Scan for the cell matching the given text and deliver its (X, Y) coordinate at center. 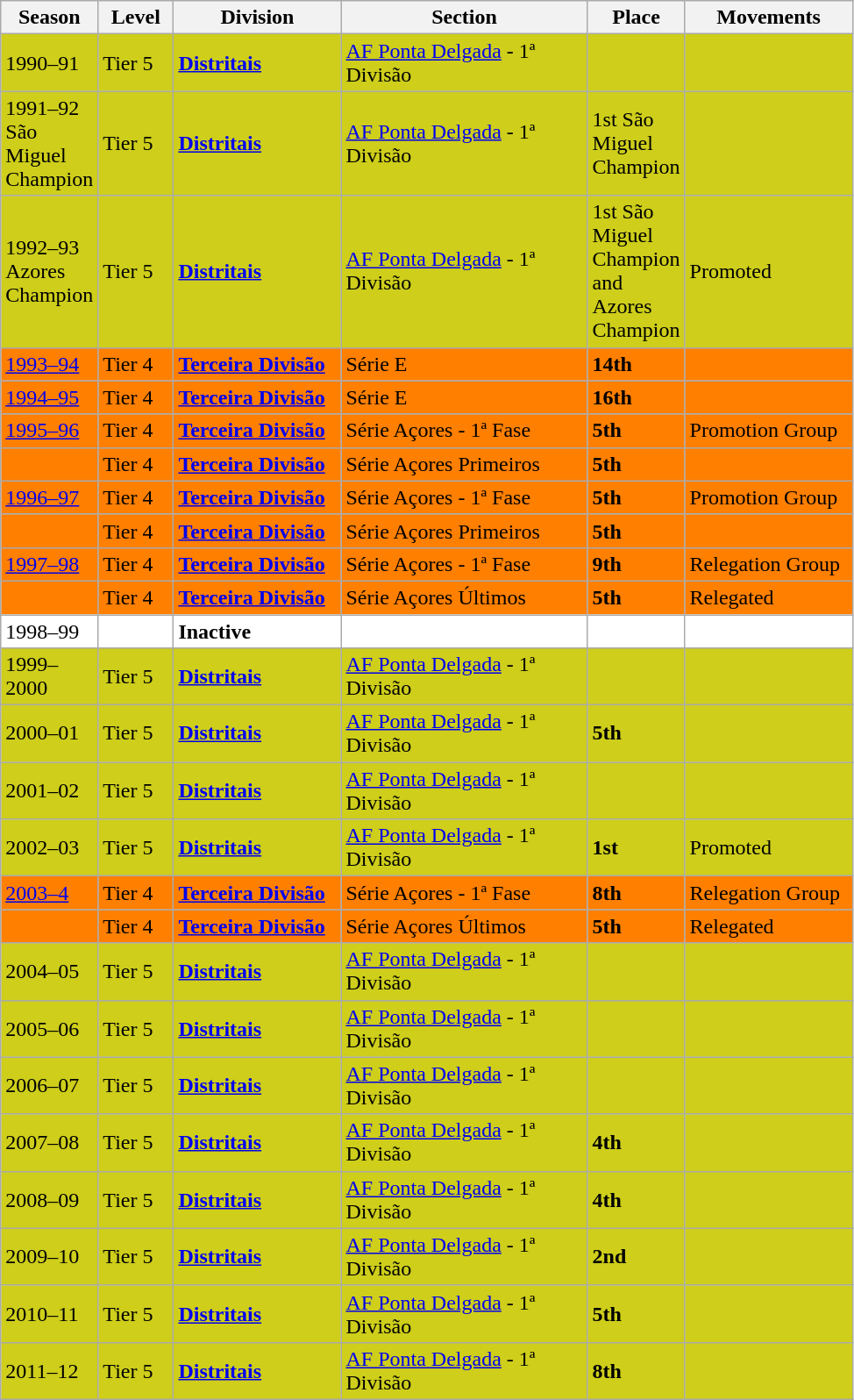
1st (637, 847)
1998–99 (49, 631)
1991–92 São Miguel Champion (49, 144)
1st São Miguel Champion (637, 144)
1999–2000 (49, 677)
2011–12 (49, 1370)
Level (136, 18)
2009–10 (49, 1256)
Section (465, 18)
2nd (637, 1256)
1994–95 (49, 397)
1992–93 Azores Champion (49, 272)
1997–98 (49, 564)
1995–96 (49, 431)
1990–91 (49, 63)
2008–09 (49, 1200)
Division (258, 18)
2003–4 (49, 893)
2000–01 (49, 733)
Season (49, 18)
Inactive (258, 631)
2010–11 (49, 1314)
1st São Miguel Champion and Azores Champion (637, 272)
Place (637, 18)
2004–05 (49, 972)
2007–08 (49, 1142)
2001–02 (49, 791)
2006–07 (49, 1086)
2005–06 (49, 1028)
1993–94 (49, 364)
16th (637, 397)
14th (637, 364)
9th (637, 564)
1996–97 (49, 497)
Movements (768, 18)
2002–03 (49, 847)
